Extract the (x, y) coordinate from the center of the cell holding the provided text.  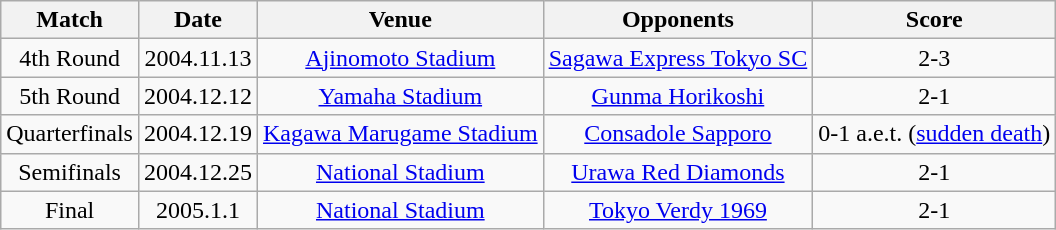
Yamaha Stadium (400, 96)
0-1 a.e.t. (sudden death) (934, 134)
Final (70, 210)
Match (70, 20)
Score (934, 20)
Urawa Red Diamonds (678, 172)
2-3 (934, 58)
2005.1.1 (198, 210)
Date (198, 20)
Sagawa Express Tokyo SC (678, 58)
4th Round (70, 58)
Semifinals (70, 172)
2004.12.12 (198, 96)
2004.11.13 (198, 58)
2004.12.25 (198, 172)
Gunma Horikoshi (678, 96)
Venue (400, 20)
Ajinomoto Stadium (400, 58)
Opponents (678, 20)
Quarterfinals (70, 134)
Tokyo Verdy 1969 (678, 210)
5th Round (70, 96)
Kagawa Marugame Stadium (400, 134)
2004.12.19 (198, 134)
Consadole Sapporo (678, 134)
